Provide the [x, y] coordinate of the cell's center where the given text is located.  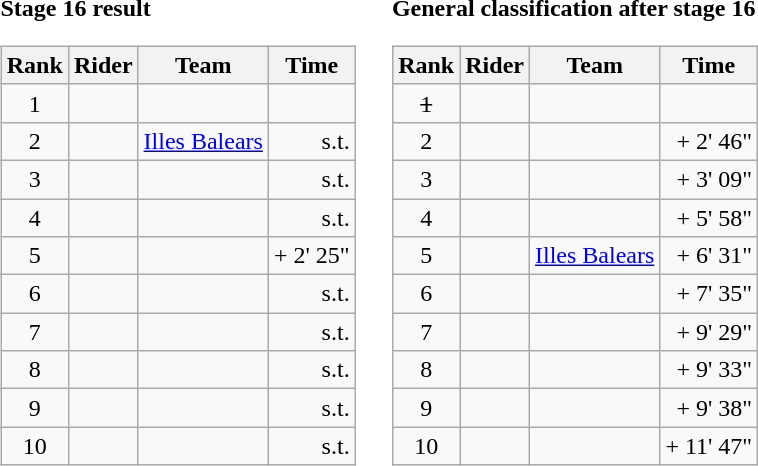
+ 2' 46" [709, 141]
+ 11' 47" [709, 446]
+ 7' 35" [709, 294]
+ 5' 58" [709, 217]
+ 2' 25" [312, 256]
+ 9' 33" [709, 370]
+ 9' 38" [709, 408]
+ 6' 31" [709, 256]
+ 3' 09" [709, 179]
+ 9' 29" [709, 332]
